Capture the cell that displays the provided text and extract its (X, Y) central coordinate. 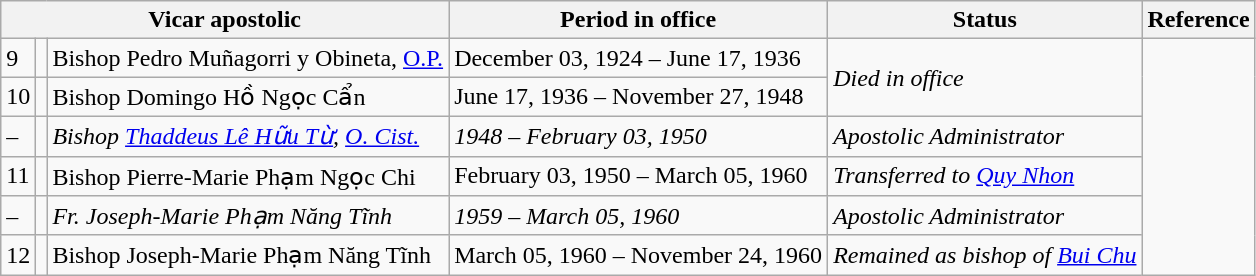
Vicar apostolic (225, 20)
Bishop Pierre-Marie Phạm Ngọc Chi (248, 176)
Fr. Joseph-Marie Phạm Năng Tĩnh (248, 216)
1948 – February 03, 1950 (638, 136)
December 03, 1924 – June 17, 1936 (638, 58)
Bishop Joseph-Marie Phạm Năng Tĩnh (248, 255)
Reference (1198, 20)
10 (18, 97)
June 17, 1936 – November 27, 1948 (638, 97)
February 03, 1950 – March 05, 1960 (638, 176)
1959 – March 05, 1960 (638, 216)
9 (18, 58)
March 05, 1960 – November 24, 1960 (638, 255)
11 (18, 176)
Period in office (638, 20)
Status (985, 20)
Died in office (985, 78)
Bishop Pedro Muñagorri y Obineta, O.P. (248, 58)
Bishop Thaddeus Lê Hữu Từ, O. Cist. (248, 136)
Transferred to Quy Nhon (985, 176)
Bishop Domingo Hồ Ngọc Cẩn (248, 97)
12 (18, 255)
Remained as bishop of Bui Chu (985, 255)
